Output the (X, Y) coordinate of the center of the cell containing the given text.  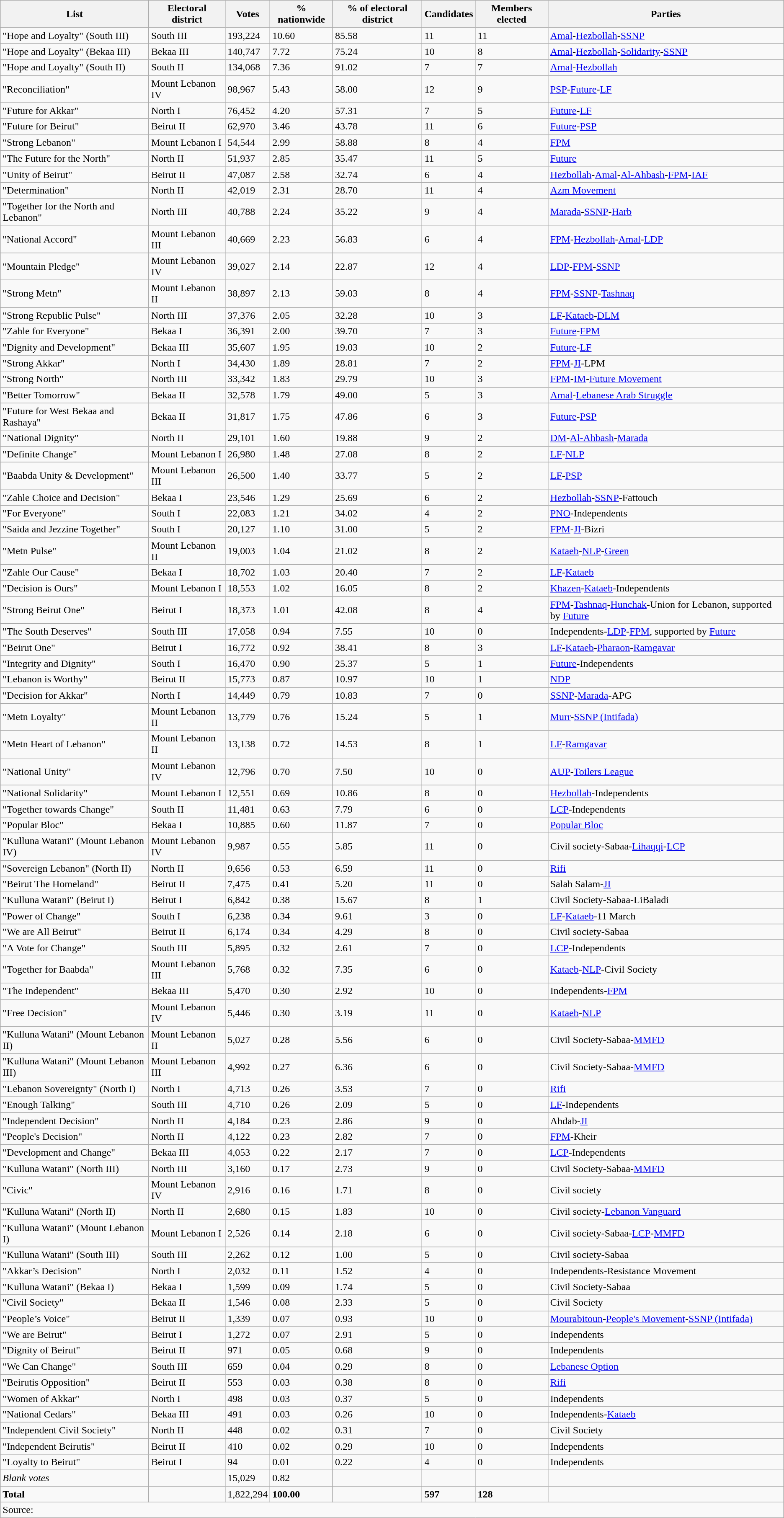
5,895 (248, 948)
14.53 (377, 744)
7,475 (248, 884)
35.47 (377, 158)
0.08 (302, 1303)
6.59 (377, 868)
FPM-JI-Bizri (666, 529)
10.86 (377, 793)
"Strong North" (75, 379)
0.09 (302, 1287)
"Together for Baabda" (75, 969)
"Zahle Choice and Decision" (75, 497)
"We Can Change" (75, 1366)
2.85 (302, 158)
98,967 (248, 89)
553 (248, 1382)
32.74 (377, 174)
20,127 (248, 529)
76,452 (248, 111)
"The Future for the North" (75, 158)
15,029 (248, 1478)
1,339 (248, 1319)
List (75, 14)
12,796 (248, 772)
597 (449, 1494)
"Kulluna Watani" (Beirut I) (75, 900)
"Strong Metn" (75, 294)
"Kulluna Watani" (Mount Lebanon I) (75, 1233)
"National Unity" (75, 772)
Kataeb-NLP-Green (666, 550)
FPM-JI-LPM (666, 363)
36,391 (248, 331)
"Civil Society" (75, 1303)
1,272 (248, 1335)
Marada-SSNP-Harb (666, 212)
22,083 (248, 513)
25.37 (377, 663)
18,553 (248, 589)
57.31 (377, 111)
2,916 (248, 1190)
"Kulluna Watani" (South III) (75, 1255)
"National Accord" (75, 239)
1,599 (248, 1287)
"Power of Change" (75, 916)
32.28 (377, 315)
2.24 (302, 212)
Future (666, 158)
SSNP-Marada-APG (666, 695)
7.50 (377, 772)
34,430 (248, 363)
0.63 (302, 809)
"Development and Change" (75, 1152)
19.03 (377, 347)
13,779 (248, 717)
10.97 (377, 679)
3.53 (377, 1089)
"Decision is Ours" (75, 589)
Independents-Kataeb (666, 1414)
16,772 (248, 648)
21.02 (377, 550)
Future-Independents (666, 663)
"Sovereign Lebanon" (North II) (75, 868)
% of electoral district (377, 14)
2,526 (248, 1233)
491 (248, 1414)
4,053 (248, 1152)
"People’s Voice" (75, 1319)
"Loyalty to Beirut" (75, 1462)
7.35 (377, 969)
Civil Society-Sabaa-LiBaladi (666, 900)
15.24 (377, 717)
"Zahle for Everyone" (75, 331)
1.89 (302, 363)
5,027 (248, 1040)
4,710 (248, 1105)
54,544 (248, 142)
59.03 (377, 294)
140,747 (248, 52)
0.14 (302, 1233)
"Popular Bloc" (75, 825)
42.08 (377, 610)
LF-Kataeb-DLM (666, 315)
6,238 (248, 916)
22.87 (377, 266)
1.01 (302, 610)
2.18 (377, 1233)
Future-FPM (666, 331)
2.17 (377, 1152)
"Baabda Unity & Development" (75, 476)
LF-Kataeb-Pharaon-Ramgavar (666, 648)
9.61 (377, 916)
2.86 (377, 1120)
15,773 (248, 679)
"Hope and Loyalty" (South III) (75, 36)
% nationwide (302, 14)
34.02 (377, 513)
Civil society-Sabaa-Lihaqqi-LCP (666, 846)
2.33 (377, 1303)
Civil society-Sabaa-LCP-MMFD (666, 1233)
2.09 (377, 1105)
Amal-Hezbollah (666, 67)
659 (248, 1366)
75.24 (377, 52)
"Akkar’s Decision" (75, 1271)
26,980 (248, 454)
14,449 (248, 695)
38,897 (248, 294)
"Beirut One" (75, 648)
40,669 (248, 239)
"The South Deserves" (75, 632)
LF-Ramgavar (666, 744)
"Metn Pulse" (75, 550)
38.41 (377, 648)
2,680 (248, 1212)
2.82 (377, 1136)
0.12 (302, 1255)
"The Independent" (75, 991)
94 (248, 1462)
5.20 (377, 884)
0.93 (377, 1319)
Civil Society-Sabaa (666, 1287)
47,087 (248, 174)
28.70 (377, 190)
0.31 (377, 1430)
"National Cedars" (75, 1414)
0.79 (302, 695)
0.87 (302, 679)
2.31 (302, 190)
"Kulluna Watani" (North III) (75, 1168)
4.20 (302, 111)
AUP-Toilers League (666, 772)
51,937 (248, 158)
LF-PSP (666, 476)
39,027 (248, 266)
11.87 (377, 825)
0.55 (302, 846)
FPM-IM-Future Movement (666, 379)
"Beirut The Homeland" (75, 884)
FPM (666, 142)
1.03 (302, 573)
2.23 (302, 239)
"Kulluna Watani" (North II) (75, 1212)
0.01 (302, 1462)
19,003 (248, 550)
5.85 (377, 846)
4,992 (248, 1067)
Popular Bloc (666, 825)
25.69 (377, 497)
85.58 (377, 36)
"Unity of Beirut" (75, 174)
Parties (666, 14)
2.05 (302, 315)
"Strong Beirut One" (75, 610)
0.04 (302, 1366)
"Women of Akkar" (75, 1398)
4,713 (248, 1089)
"Determination" (75, 190)
1.10 (302, 529)
6,842 (248, 900)
7.55 (377, 632)
2.61 (377, 948)
Civil society-Lebanon Vanguard (666, 1212)
Azm Movement (666, 190)
0.76 (302, 717)
FPM-Kheir (666, 1136)
1,546 (248, 1303)
"Better Tomorrow" (75, 395)
11,481 (248, 809)
0.15 (302, 1212)
PSP-Future-LF (666, 89)
"Decision for Akkar" (75, 695)
"For Everyone" (75, 513)
35.22 (377, 212)
9,987 (248, 846)
1.95 (302, 347)
410 (248, 1446)
0.68 (377, 1350)
"Independent Civil Society" (75, 1430)
2.73 (377, 1168)
Candidates (449, 14)
91.02 (377, 67)
28.81 (377, 363)
4,184 (248, 1120)
0.27 (302, 1067)
"Strong Republic Pulse" (75, 315)
"Zahle Our Cause" (75, 573)
0.17 (302, 1168)
Electoral district (187, 14)
1.75 (302, 416)
0.70 (302, 772)
62,970 (248, 126)
Lebanese Option (666, 1366)
26,500 (248, 476)
12,551 (248, 793)
"Future for West Bekaa and Rashaya" (75, 416)
"Independent Beirutis" (75, 1446)
0.37 (377, 1398)
2,032 (248, 1271)
100.00 (302, 1494)
4,122 (248, 1136)
"Future for Beirut" (75, 126)
"Mountain Pledge" (75, 266)
13,138 (248, 744)
448 (248, 1430)
2,262 (248, 1255)
"People's Decision" (75, 1136)
29.79 (377, 379)
0.82 (302, 1478)
2.99 (302, 142)
3.19 (377, 1013)
19.88 (377, 438)
2.13 (302, 294)
"Lebanon is Worthy" (75, 679)
1.29 (302, 497)
LDP-FPM-SSNP (666, 266)
LF-Kataeb (666, 573)
4.29 (377, 932)
2.00 (302, 331)
"Reconciliation" (75, 89)
0.90 (302, 663)
6,174 (248, 932)
"Together for the North and Lebanon" (75, 212)
33.77 (377, 476)
NDP (666, 679)
18,702 (248, 573)
29,101 (248, 438)
LF-NLP (666, 454)
2.91 (377, 1335)
FPM-Hezbollah-Amal-LDP (666, 239)
128 (512, 1494)
0.94 (302, 632)
1.00 (377, 1255)
Independents-LDP-FPM, supported by Future (666, 632)
Kataeb-NLP (666, 1013)
6.36 (377, 1067)
"Enough Talking" (75, 1105)
1.21 (302, 513)
971 (248, 1350)
0.92 (302, 648)
Total (75, 1494)
"Hope and Loyalty" (South II) (75, 67)
Hezbollah-SSNP-Fattouch (666, 497)
Hezbollah-Independents (666, 793)
23,546 (248, 497)
16,470 (248, 663)
Khazen-Kataeb-Independents (666, 589)
Hezbollah-Amal-Al-Ahbash-FPM-IAF (666, 174)
FPM-SSNP-Tashnaq (666, 294)
"Kulluna Watani" (Mount Lebanon IV) (75, 846)
58.00 (377, 89)
0.69 (302, 793)
18,373 (248, 610)
20.40 (377, 573)
7.72 (302, 52)
0.16 (302, 1190)
1.71 (377, 1190)
1.79 (302, 395)
3.46 (302, 126)
"National Dignity" (75, 438)
Murr-SSNP (Intifada) (666, 717)
0.60 (302, 825)
Members elected (512, 14)
Civil society (666, 1190)
"Integrity and Dignity" (75, 663)
"Lebanon Sovereignty" (North I) (75, 1089)
7.36 (302, 67)
Source: (392, 1510)
"Free Decision" (75, 1013)
Independents-Resistance Movement (666, 1271)
"Civic" (75, 1190)
"Strong Lebanon" (75, 142)
134,068 (248, 67)
Blank votes (75, 1478)
193,224 (248, 36)
7.79 (377, 809)
56.83 (377, 239)
"Kulluna Watani" (Mount Lebanon II) (75, 1040)
49.00 (377, 395)
27.08 (377, 454)
"Together towards Change" (75, 809)
5.56 (377, 1040)
35,607 (248, 347)
17,058 (248, 632)
Amal-Hezbollah-Solidarity-SSNP (666, 52)
0.53 (302, 868)
0.72 (302, 744)
Amal-Lebanese Arab Struggle (666, 395)
"A Vote for Change" (75, 948)
37,376 (248, 315)
LF-Independents (666, 1105)
1,822,294 (248, 1494)
DM-Al-Ahbash-Marada (666, 438)
47.86 (377, 416)
5,446 (248, 1013)
498 (248, 1398)
"Future for Akkar" (75, 111)
16.05 (377, 589)
1.40 (302, 476)
33,342 (248, 379)
1.74 (377, 1287)
"We are All Beirut" (75, 932)
0.41 (302, 884)
"Dignity and Development" (75, 347)
"Kulluna Watani" (Mount Lebanon III) (75, 1067)
32,578 (248, 395)
LF-Kataeb-11 March (666, 916)
Ahdab-JI (666, 1120)
Salah Salam-JI (666, 884)
Amal-Hezbollah-SSNP (666, 36)
"Beirutis Opposition" (75, 1382)
2.14 (302, 266)
31,817 (248, 416)
"Independent Decision" (75, 1120)
43.78 (377, 126)
31.00 (377, 529)
1.04 (302, 550)
"We are Beirut" (75, 1335)
"Hope and Loyalty" (Bekaa III) (75, 52)
0.11 (302, 1271)
1.52 (377, 1271)
1.02 (302, 589)
2.58 (302, 174)
Mourabitoun-People's Movement-SSNP (Intifada) (666, 1319)
"Metn Heart of Lebanon" (75, 744)
10.60 (302, 36)
40,788 (248, 212)
"Saida and Jezzine Together" (75, 529)
0.05 (302, 1350)
"Dignity of Beirut" (75, 1350)
42,019 (248, 190)
10,885 (248, 825)
5,768 (248, 969)
"National Solidarity" (75, 793)
"Kulluna Watani" (Bekaa I) (75, 1287)
"Strong Akkar" (75, 363)
Votes (248, 14)
Kataeb-NLP-Civil Society (666, 969)
1.48 (302, 454)
5,470 (248, 991)
"Metn Loyalty" (75, 717)
PNO-Independents (666, 513)
9,656 (248, 868)
10.83 (377, 695)
3,160 (248, 1168)
5.43 (302, 89)
39.70 (377, 331)
"Definite Change" (75, 454)
58.88 (377, 142)
0.28 (302, 1040)
1.60 (302, 438)
2.92 (377, 991)
15.67 (377, 900)
Independents-FPM (666, 991)
FPM-Tashnaq-Hunchak-Union for Lebanon, supported by Future (666, 610)
